From the cell containing the given text, extract its center point as (x, y) coordinate. 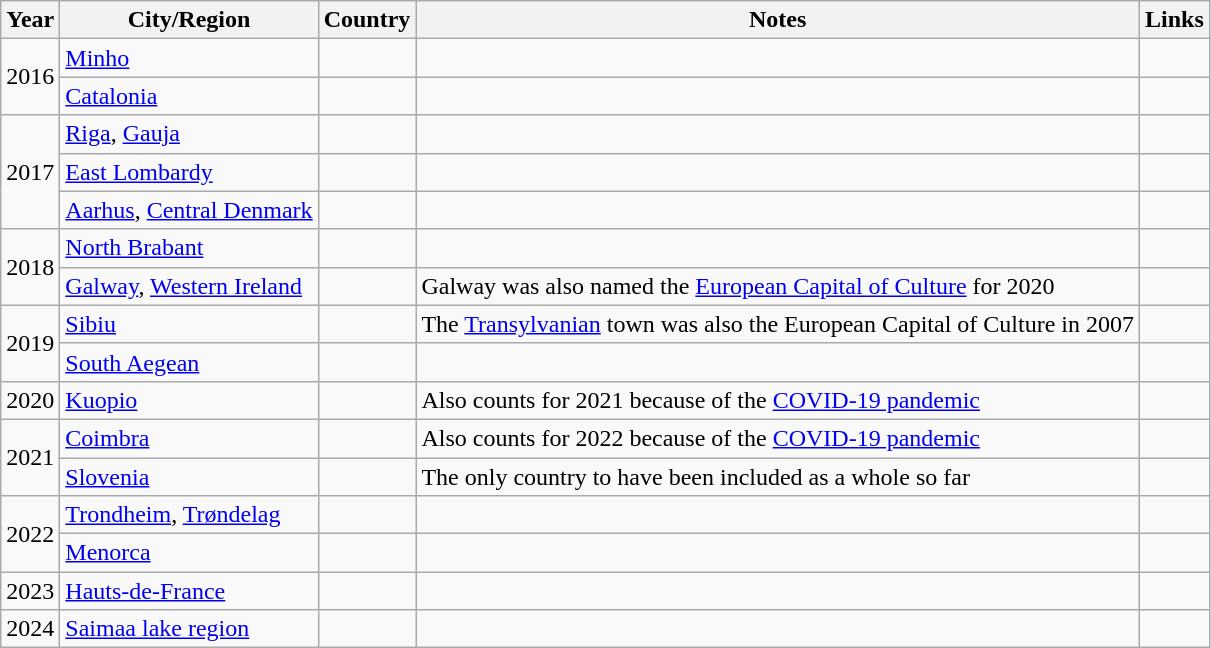
Aarhus, Central Denmark (189, 210)
2018 (30, 267)
Also counts for 2021 because of the COVID-19 pandemic (778, 400)
2024 (30, 629)
2022 (30, 534)
2020 (30, 400)
Saimaa lake region (189, 629)
Also counts for 2022 because of the COVID-19 pandemic (778, 438)
Menorca (189, 553)
The only country to have been included as a whole so far (778, 477)
Slovenia (189, 477)
North Brabant (189, 248)
2017 (30, 172)
2019 (30, 343)
Catalonia (189, 96)
2016 (30, 77)
East Lombardy (189, 172)
Trondheim, Trøndelag (189, 515)
Links (1175, 20)
Country (367, 20)
Riga, Gauja (189, 134)
Galway was also named the European Capital of Culture for 2020 (778, 286)
Galway, Western Ireland (189, 286)
2023 (30, 591)
Sibiu (189, 324)
Kuopio (189, 400)
Minho (189, 58)
2021 (30, 457)
Notes (778, 20)
The Transylvanian town was also the European Capital of Culture in 2007 (778, 324)
Hauts-de-France (189, 591)
City/Region (189, 20)
Coimbra (189, 438)
South Aegean (189, 362)
Year (30, 20)
